Provide the [x, y] coordinate of the cell's center where the given text is located.  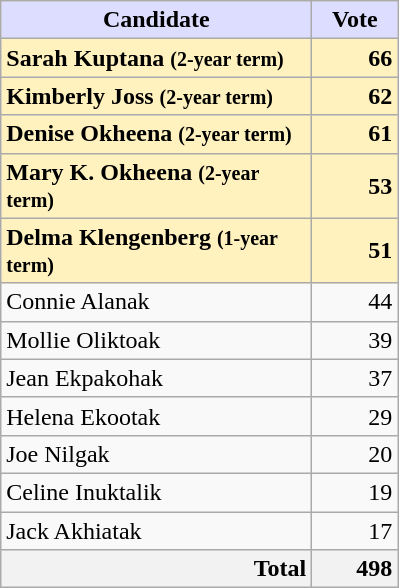
29 [355, 416]
51 [355, 250]
Mollie Oliktoak [156, 340]
Helena Ekootak [156, 416]
Jean Ekpakohak [156, 378]
Connie Alanak [156, 302]
Sarah Kuptana (2-year term) [156, 58]
Total [156, 569]
Kimberly Joss (2-year term) [156, 96]
Candidate [156, 20]
19 [355, 492]
44 [355, 302]
Joe Nilgak [156, 454]
Denise Okheena (2-year term) [156, 134]
17 [355, 531]
Delma Klengenberg (1-year term) [156, 250]
Vote [355, 20]
61 [355, 134]
62 [355, 96]
66 [355, 58]
53 [355, 186]
Mary K. Okheena (2-year term) [156, 186]
Jack Akhiatak [156, 531]
498 [355, 569]
20 [355, 454]
37 [355, 378]
39 [355, 340]
Celine Inuktalik [156, 492]
